Extract the (x, y) coordinate from the center of the cell holding the provided text.  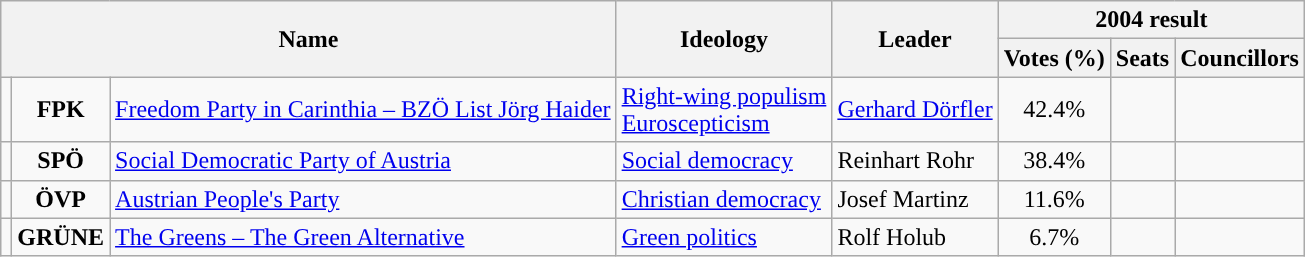
Ideology (724, 39)
SPÖ (61, 161)
Social Democratic Party of Austria (364, 161)
38.4% (1054, 161)
Councillors (1240, 58)
Christian democracy (724, 199)
Josef Martinz (915, 199)
Green politics (724, 237)
Leader (915, 39)
Austrian People's Party (364, 199)
11.6% (1054, 199)
FPK (61, 110)
2004 result (1151, 20)
Reinhart Rohr (915, 161)
Votes (%) (1054, 58)
Gerhard Dörfler (915, 110)
42.4% (1054, 110)
Name (308, 39)
Seats (1142, 58)
The Greens – The Green Alternative (364, 237)
Social democracy (724, 161)
Freedom Party in Carinthia – BZÖ List Jörg Haider (364, 110)
Rolf Holub (915, 237)
GRÜNE (61, 237)
6.7% (1054, 237)
Right-wing populismEuroscepticism (724, 110)
ÖVP (61, 199)
